For the text-containing cell, return its midpoint in (x, y) coordinate format. 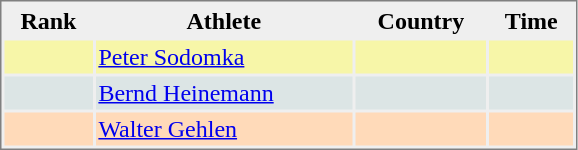
Rank (48, 20)
Bernd Heinemann (224, 92)
Peter Sodomka (224, 56)
Time (532, 20)
Country (420, 20)
Athlete (224, 20)
Walter Gehlen (224, 128)
